Identify which cell holds the provided text, then report its [x, y] central coordinate. 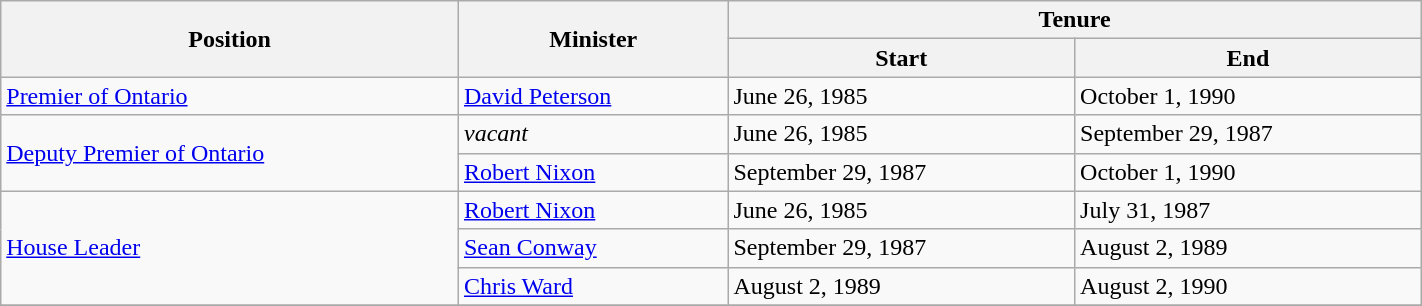
Sean Conway [592, 248]
Start [902, 58]
House Leader [230, 248]
End [1248, 58]
Tenure [1074, 20]
Position [230, 39]
Minister [592, 39]
July 31, 1987 [1248, 210]
Chris Ward [592, 286]
David Peterson [592, 96]
vacant [592, 134]
Deputy Premier of Ontario [230, 153]
August 2, 1990 [1248, 286]
Premier of Ontario [230, 96]
